Provide the [X, Y] coordinate of the cell's center where the given text is located.  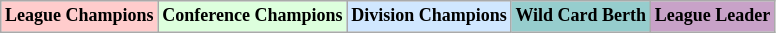
League Champions [80, 16]
Wild Card Berth [580, 16]
Conference Champions [252, 16]
Division Champions [429, 16]
League Leader [712, 16]
